Return the [x, y] coordinate for the center point of the cell that contains the specified text.  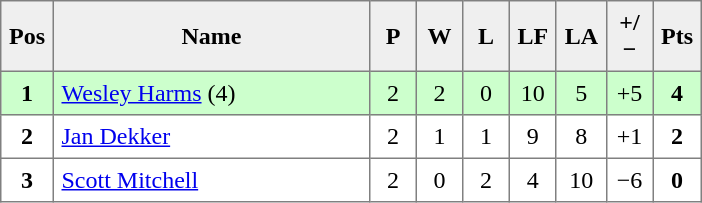
Scott Mitchell [211, 180]
+/− [629, 36]
Wesley Harms (4) [211, 93]
3 [27, 180]
P [393, 36]
+1 [629, 137]
Name [211, 36]
9 [532, 137]
8 [581, 137]
W [439, 36]
LF [532, 36]
Jan Dekker [211, 137]
+5 [629, 93]
Pts [677, 36]
−6 [629, 180]
L [486, 36]
5 [581, 93]
Pos [27, 36]
LA [581, 36]
